Return the (X, Y) coordinate for the center point of the cell that contains the specified text.  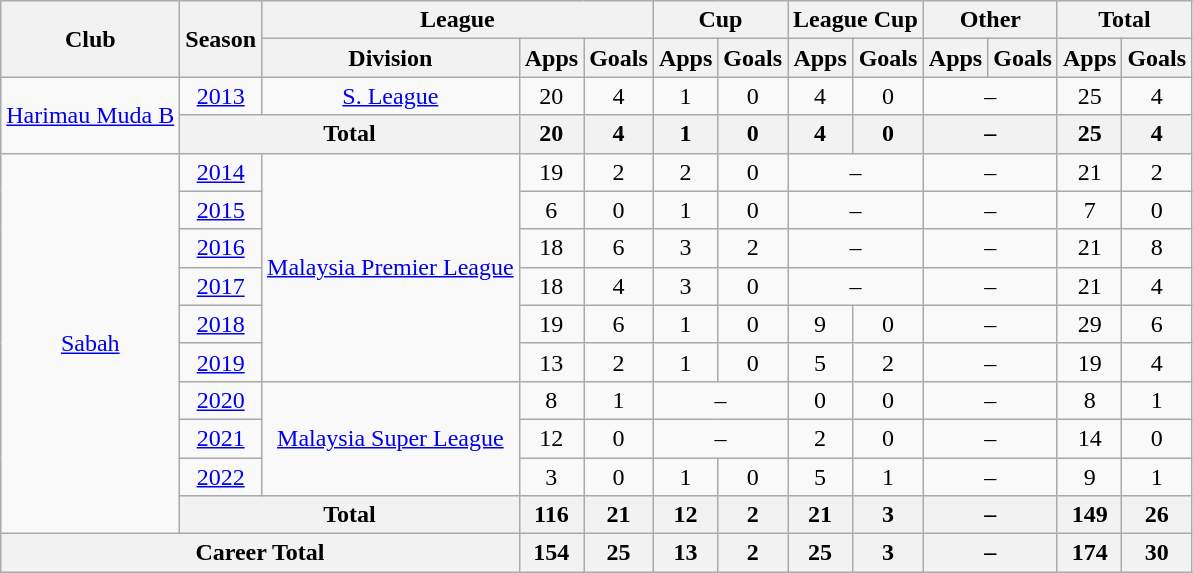
League Cup (856, 20)
2014 (221, 172)
29 (1089, 324)
Club (90, 39)
7 (1089, 210)
149 (1089, 515)
League (458, 20)
26 (1157, 515)
2019 (221, 362)
154 (551, 553)
Cup (720, 20)
2013 (221, 96)
116 (551, 515)
2016 (221, 248)
Malaysia Premier League (391, 267)
30 (1157, 553)
2022 (221, 477)
2017 (221, 286)
Harimau Muda B (90, 115)
2018 (221, 324)
174 (1089, 553)
Career Total (260, 553)
Division (391, 58)
Season (221, 39)
2015 (221, 210)
S. League (391, 96)
Other (990, 20)
Malaysia Super League (391, 438)
Sabah (90, 344)
14 (1089, 438)
2021 (221, 438)
2020 (221, 400)
